Scan for the cell matching the given text and deliver its (X, Y) coordinate at center. 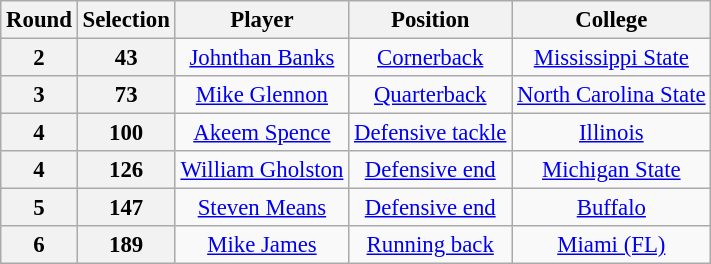
147 (126, 208)
Mississippi State (612, 58)
100 (126, 133)
6 (39, 245)
William Gholston (262, 170)
North Carolina State (612, 95)
Round (39, 20)
Position (430, 20)
Michigan State (612, 170)
3 (39, 95)
126 (126, 170)
Player (262, 20)
Selection (126, 20)
Mike Glennon (262, 95)
Akeem Spence (262, 133)
Mike James (262, 245)
Buffalo (612, 208)
43 (126, 58)
189 (126, 245)
Miami (FL) (612, 245)
Steven Means (262, 208)
College (612, 20)
Running back (430, 245)
Illinois (612, 133)
5 (39, 208)
Defensive tackle (430, 133)
73 (126, 95)
Cornerback (430, 58)
Quarterback (430, 95)
Johnthan Banks (262, 58)
2 (39, 58)
